Provide the [X, Y] coordinate of the cell's center where the given text is located.  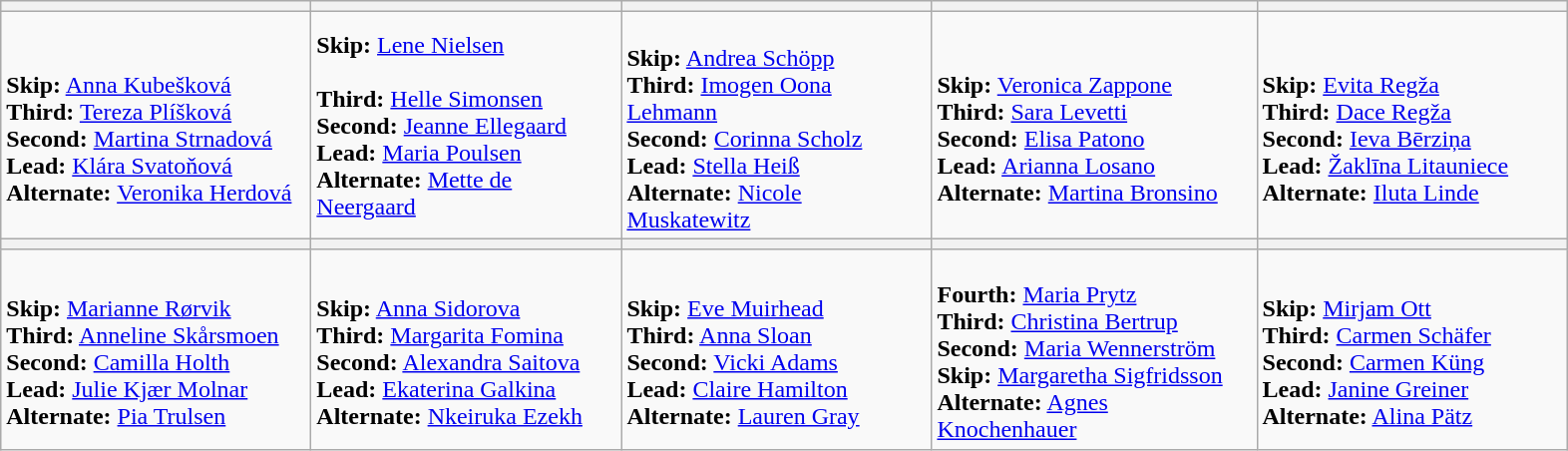
Skip: Veronica Zappone Third: Sara Levetti Second: Elisa Patono Lead: Arianna Losano Alternate: Martina Bronsino [1094, 126]
Skip: Evita Regža Third: Dace Regža Second: Ieva Bērziņa Lead: Žaklīna Litauniece Alternate: Iluta Linde [1412, 126]
Skip: Anna Sidorova Third: Margarita Fomina Second: Alexandra Saitova Lead: Ekaterina Galkina Alternate: Nkeiruka Ezekh [467, 349]
Skip: Anna Kubešková Third: Tereza Plíšková Second: Martina Strnadová Lead: Klára Svatoňová Alternate: Veronika Herdová [156, 126]
Fourth: Maria Prytz Third: Christina Bertrup Second: Maria Wennerström Skip: Margaretha Sigfridsson Alternate: Agnes Knochenhauer [1094, 349]
Skip: Andrea Schöpp Third: Imogen Oona Lehmann Second: Corinna Scholz Lead: Stella Heiß Alternate: Nicole Muskatewitz [776, 126]
Skip: Mirjam Ott Third: Carmen Schäfer Second: Carmen Küng Lead: Janine Greiner Alternate: Alina Pätz [1412, 349]
Skip: Lene NielsenThird: Helle Simonsen Second: Jeanne Ellegaard Lead: Maria Poulsen Alternate: Mette de Neergaard [467, 126]
Skip: Eve Muirhead Third: Anna Sloan Second: Vicki Adams Lead: Claire Hamilton Alternate: Lauren Gray [776, 349]
Skip: Marianne Rørvik Third: Anneline Skårsmoen Second: Camilla Holth Lead: Julie Kjær Molnar Alternate: Pia Trulsen [156, 349]
